Find where the given text appears and provide that cell's center as (X, Y) coordinate. 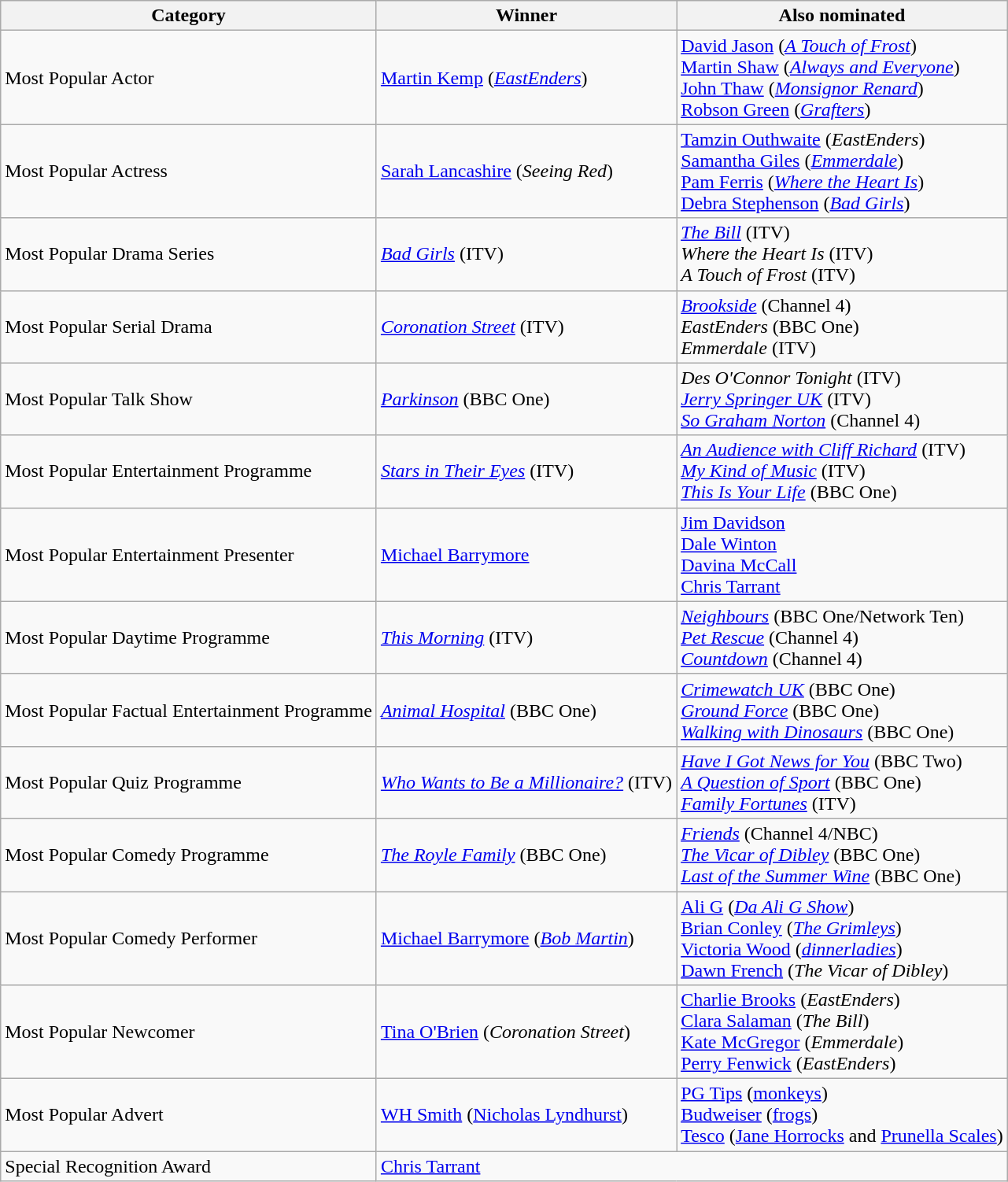
Most Popular Entertainment Presenter (189, 554)
Most Popular Comedy Programme (189, 855)
Stars in Their Eyes (ITV) (526, 471)
WH Smith (Nicholas Lyndhurst) (526, 1115)
Have I Got News for You (BBC Two)A Question of Sport (BBC One)Family Fortunes (ITV) (842, 782)
Michael Barrymore (Bob Martin) (526, 938)
Category (189, 16)
Most Popular Entertainment Programme (189, 471)
Sarah Lancashire (Seeing Red) (526, 172)
Brookside (Channel 4)EastEnders (BBC One)Emmerdale (ITV) (842, 327)
Most Popular Newcomer (189, 1032)
Bad Girls (ITV) (526, 254)
Most Popular Advert (189, 1115)
Chris Tarrant (692, 1166)
Winner (526, 16)
Most Popular Actor (189, 77)
Tina O'Brien (Coronation Street) (526, 1032)
Neighbours (BBC One/Network Ten)Pet Rescue (Channel 4)Countdown (Channel 4) (842, 637)
Des O'Connor Tonight (ITV)Jerry Springer UK (ITV)So Graham Norton (Channel 4) (842, 399)
Most Popular Actress (189, 172)
Coronation Street (ITV) (526, 327)
Animal Hospital (BBC One) (526, 710)
Most Popular Daytime Programme (189, 637)
Special Recognition Award (189, 1166)
Also nominated (842, 16)
The Bill (ITV)Where the Heart Is (ITV)A Touch of Frost (ITV) (842, 254)
Who Wants to Be a Millionaire? (ITV) (526, 782)
Most Popular Drama Series (189, 254)
Ali G (Da Ali G Show)Brian Conley (The Grimleys)Victoria Wood (dinnerladies)Dawn French (The Vicar of Dibley) (842, 938)
Most Popular Comedy Performer (189, 938)
Parkinson (BBC One) (526, 399)
The Royle Family (BBC One) (526, 855)
Most Popular Talk Show (189, 399)
Crimewatch UK (BBC One)Ground Force (BBC One)Walking with Dinosaurs (BBC One) (842, 710)
Most Popular Factual Entertainment Programme (189, 710)
This Morning (ITV) (526, 637)
Tamzin Outhwaite (EastEnders)Samantha Giles (Emmerdale)Pam Ferris (Where the Heart Is)Debra Stephenson (Bad Girls) (842, 172)
Most Popular Quiz Programme (189, 782)
Charlie Brooks (EastEnders)Clara Salaman (The Bill)Kate McGregor (Emmerdale)Perry Fenwick (EastEnders) (842, 1032)
Jim DavidsonDale WintonDavina McCallChris Tarrant (842, 554)
An Audience with Cliff Richard (ITV)My Kind of Music (ITV)This Is Your Life (BBC One) (842, 471)
Martin Kemp (EastEnders) (526, 77)
PG Tips (monkeys)Budweiser (frogs)Tesco (Jane Horrocks and Prunella Scales) (842, 1115)
Friends (Channel 4/NBC)The Vicar of Dibley (BBC One)Last of the Summer Wine (BBC One) (842, 855)
David Jason (A Touch of Frost)Martin Shaw (Always and Everyone)John Thaw (Monsignor Renard)Robson Green (Grafters) (842, 77)
Michael Barrymore (526, 554)
Most Popular Serial Drama (189, 327)
